For the text-containing cell, return its midpoint in (x, y) coordinate format. 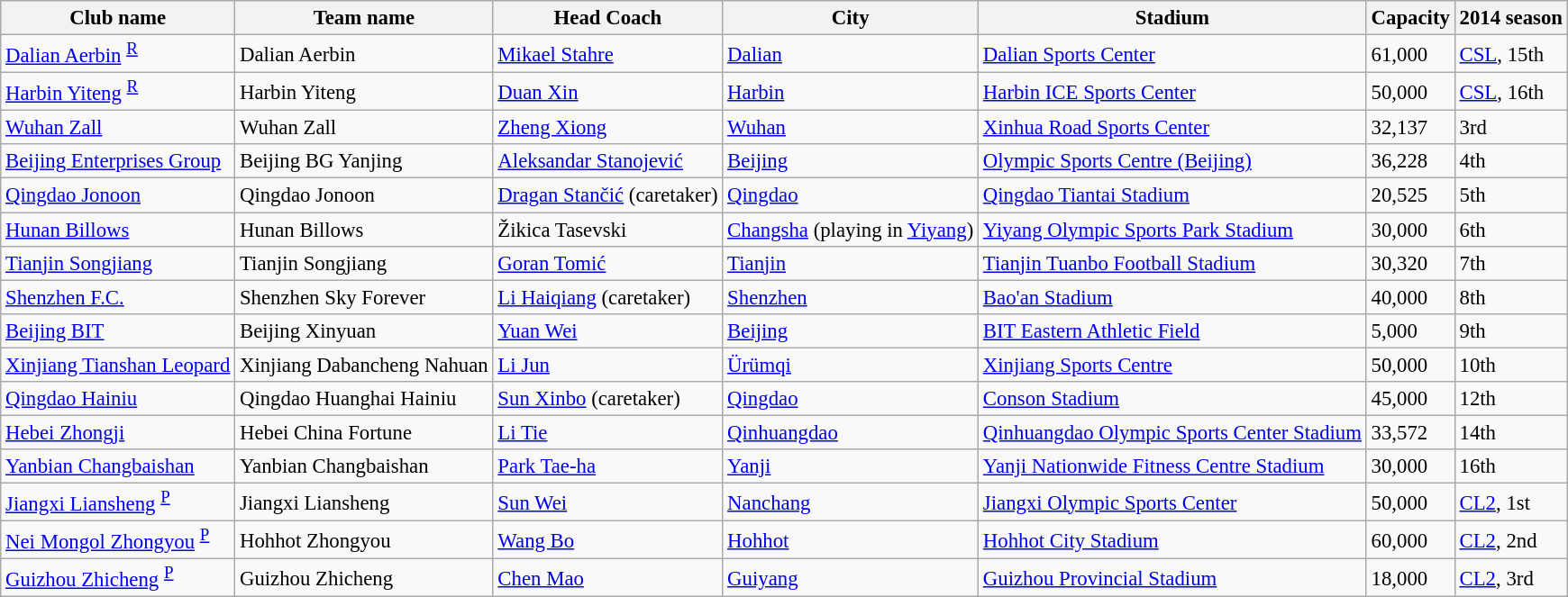
Guizhou Zhicheng P (118, 578)
Qingdao Huanghai Hainiu (364, 399)
Yanji (851, 466)
Nei Mongol Zhongyou P (118, 540)
14th (1510, 432)
Qingdao Hainiu (118, 399)
6th (1510, 230)
Duan Xin (607, 92)
5,000 (1410, 330)
Jiangxi Olympic Sports Center (1173, 502)
8th (1510, 297)
Xinjiang Tianshan Leopard (118, 365)
Xinhua Road Sports Center (1173, 128)
Aleksandar Stanojević (607, 161)
Hohhot City Stadium (1173, 540)
5th (1510, 195)
Sun Wei (607, 502)
Yanji Nationwide Fitness Centre Stadium (1173, 466)
3rd (1510, 128)
Hohhot (851, 540)
12th (1510, 399)
30,320 (1410, 263)
Qinhuangdao Olympic Sports Center Stadium (1173, 432)
Conson Stadium (1173, 399)
Dalian Sports Center (1173, 54)
Wuhan (851, 128)
Olympic Sports Centre (Beijing) (1173, 161)
Shenzhen Sky Forever (364, 297)
33,572 (1410, 432)
Stadium (1173, 18)
Dragan Stančić (caretaker) (607, 195)
Xinjiang Dabancheng Nahuan (364, 365)
Jiangxi Liansheng (364, 502)
CSL, 16th (1510, 92)
CL2, 2nd (1510, 540)
Harbin ICE Sports Center (1173, 92)
Park Tae-ha (607, 466)
Xinjiang Sports Centre (1173, 365)
Hebei China Fortune (364, 432)
32,137 (1410, 128)
20,525 (1410, 195)
Wang Bo (607, 540)
Qingdao Tiantai Stadium (1173, 195)
Head Coach (607, 18)
CL2, 1st (1510, 502)
Team name (364, 18)
9th (1510, 330)
City (851, 18)
Beijing Xinyuan (364, 330)
Mikael Stahre (607, 54)
Harbin Yiteng (364, 92)
Žikica Tasevski (607, 230)
Hohhot Zhongyou (364, 540)
Guizhou Zhicheng (364, 578)
Dalian Aerbin (364, 54)
Qinhuangdao (851, 432)
61,000 (1410, 54)
Dalian (851, 54)
Li Tie (607, 432)
Shenzhen F.C. (118, 297)
Changsha (playing in Yiyang) (851, 230)
7th (1510, 263)
CSL, 15th (1510, 54)
Beijing Enterprises Group (118, 161)
Bao'an Stadium (1173, 297)
CL2, 3rd (1510, 578)
Tianjin Tuanbo Football Stadium (1173, 263)
Hebei Zhongji (118, 432)
Nanchang (851, 502)
Li Jun (607, 365)
Goran Tomić (607, 263)
16th (1510, 466)
Beijing BG Yanjing (364, 161)
Capacity (1410, 18)
60,000 (1410, 540)
4th (1510, 161)
Yuan Wei (607, 330)
Zheng Xiong (607, 128)
40,000 (1410, 297)
Yiyang Olympic Sports Park Stadium (1173, 230)
2014 season (1510, 18)
Dalian Aerbin R (118, 54)
Harbin Yiteng R (118, 92)
Jiangxi Liansheng P (118, 502)
45,000 (1410, 399)
Beijing BIT (118, 330)
Chen Mao (607, 578)
Guiyang (851, 578)
Li Haiqiang (caretaker) (607, 297)
18,000 (1410, 578)
Ürümqi (851, 365)
Club name (118, 18)
Sun Xinbo (caretaker) (607, 399)
36,228 (1410, 161)
BIT Eastern Athletic Field (1173, 330)
Harbin (851, 92)
Guizhou Provincial Stadium (1173, 578)
10th (1510, 365)
Shenzhen (851, 297)
Tianjin (851, 263)
